Provide the (X, Y) coordinate of the cell's center where the given text is located.  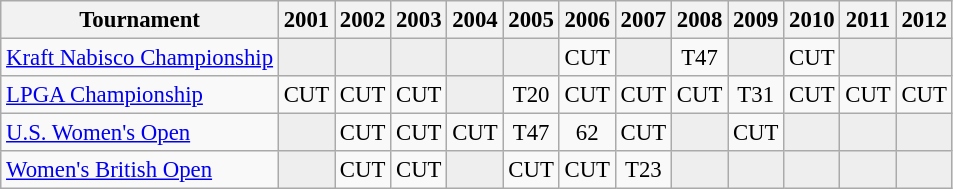
2002 (363, 20)
Women's British Open (140, 170)
2001 (306, 20)
2010 (812, 20)
2007 (643, 20)
U.S. Women's Open (140, 133)
2011 (868, 20)
2008 (699, 20)
2012 (924, 20)
T31 (756, 95)
2006 (587, 20)
Tournament (140, 20)
2009 (756, 20)
T20 (531, 95)
2005 (531, 20)
2003 (419, 20)
62 (587, 133)
LPGA Championship (140, 95)
T23 (643, 170)
Kraft Nabisco Championship (140, 58)
2004 (475, 20)
